Return [x, y] of the center of cell containing provided text 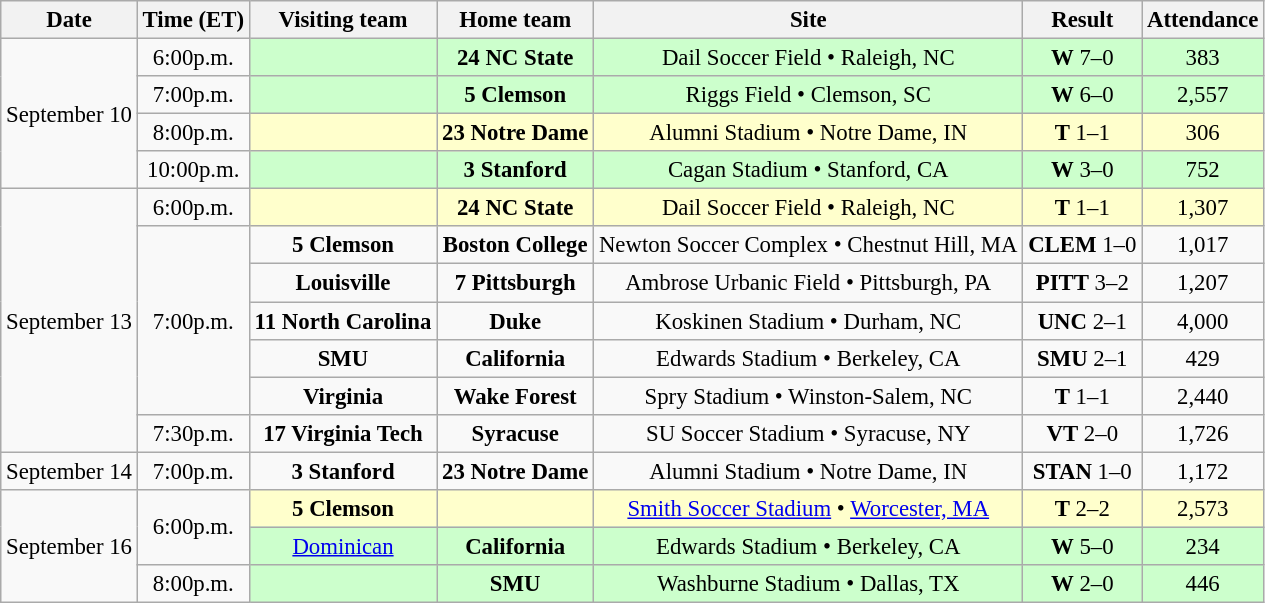
VT 2–0 [1082, 433]
7:30p.m. [193, 433]
429 [1203, 358]
1,726 [1203, 433]
Virginia [342, 396]
W 7–0 [1082, 58]
Site [808, 20]
Home team [516, 20]
Ambrose Urbanic Field • Pittsburgh, PA [808, 283]
Koskinen Stadium • Durham, NC [808, 321]
Date [69, 20]
T 2–2 [1082, 509]
Wake Forest [516, 396]
Newton Soccer Complex • Chestnut Hill, MA [808, 245]
Time (ET) [193, 20]
SMU 2–1 [1082, 358]
2,573 [1203, 509]
STAN 1–0 [1082, 471]
7 Pittsburgh [516, 283]
Louisville [342, 283]
383 [1203, 58]
September 14 [69, 471]
Spry Stadium • Winston-Salem, NC [808, 396]
10:00p.m. [193, 170]
W 6–0 [1082, 95]
234 [1203, 546]
752 [1203, 170]
Result [1082, 20]
306 [1203, 133]
W 5–0 [1082, 546]
Boston College [516, 245]
1,207 [1203, 283]
UNC 2–1 [1082, 321]
Syracuse [516, 433]
Riggs Field • Clemson, SC [808, 95]
SU Soccer Stadium • Syracuse, NY [808, 433]
2,440 [1203, 396]
September 16 [69, 546]
W 2–0 [1082, 584]
17 Virginia Tech [342, 433]
4,000 [1203, 321]
September 10 [69, 114]
Duke [516, 321]
1,017 [1203, 245]
CLEM 1–0 [1082, 245]
2,557 [1203, 95]
Dominican [342, 546]
Washburne Stadium • Dallas, TX [808, 584]
1,172 [1203, 471]
W 3–0 [1082, 170]
446 [1203, 584]
Visiting team [342, 20]
1,307 [1203, 208]
11 North Carolina [342, 321]
Smith Soccer Stadium • Worcester, MA [808, 509]
Attendance [1203, 20]
September 13 [69, 320]
PITT 3–2 [1082, 283]
Cagan Stadium • Stanford, CA [808, 170]
